Provide the (X, Y) coordinate of the cell's center where the given text is located.  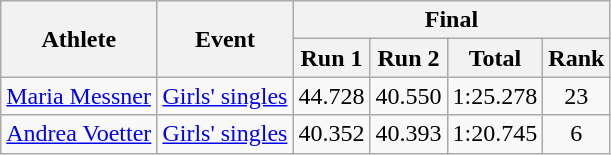
Athlete (79, 39)
Total (495, 58)
Run 1 (332, 58)
Rank (576, 58)
40.393 (408, 134)
6 (576, 134)
Andrea Voetter (79, 134)
1:20.745 (495, 134)
Maria Messner (79, 96)
40.550 (408, 96)
23 (576, 96)
40.352 (332, 134)
Run 2 (408, 58)
Event (225, 39)
44.728 (332, 96)
Final (452, 20)
1:25.278 (495, 96)
